Extract the (x, y) coordinate from the center of the cell holding the provided text.  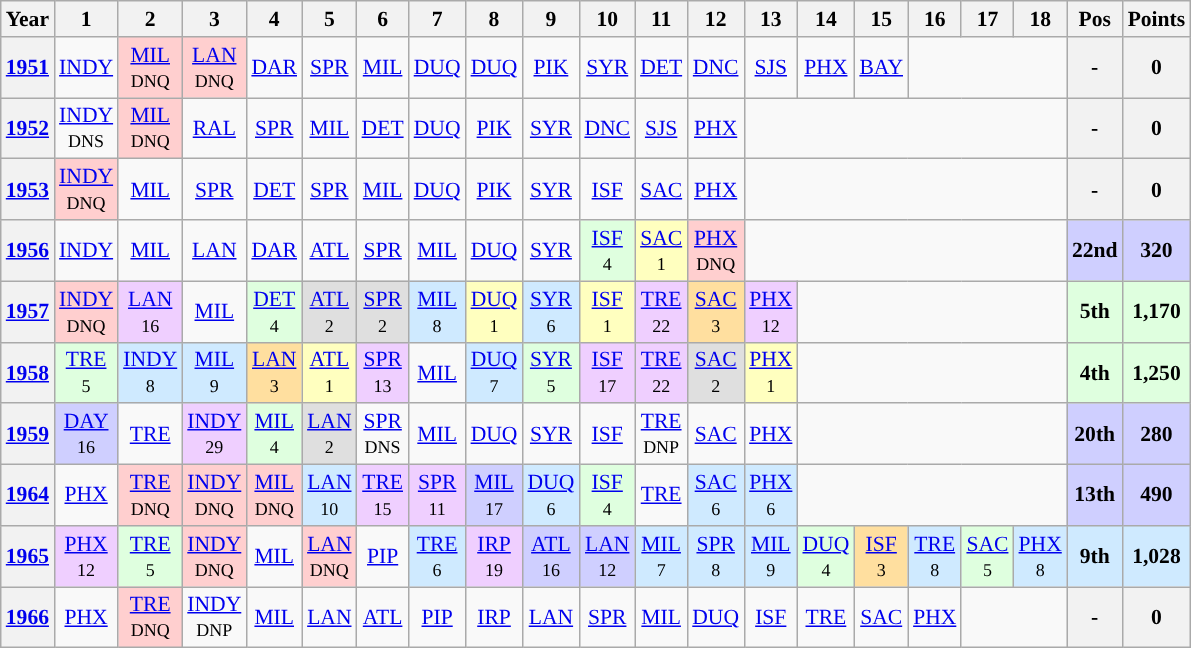
7 (438, 19)
1951 (28, 68)
SPR8 (716, 556)
490 (1157, 496)
5th (1095, 312)
TRE6 (438, 556)
SPR11 (438, 496)
LAN12 (607, 556)
1959 (28, 434)
DET4 (274, 312)
MIL17 (494, 496)
Points (1157, 19)
ATL2 (329, 312)
LAN10 (329, 496)
INDYDNS (86, 128)
SAC1 (661, 250)
13th (1095, 496)
SAC6 (716, 496)
INDY29 (214, 434)
PHX6 (770, 496)
11 (661, 19)
10 (607, 19)
12 (716, 19)
16 (934, 19)
4th (1095, 372)
TRE8 (934, 556)
2 (150, 19)
320 (1157, 250)
20th (1095, 434)
MIL8 (438, 312)
ATL1 (329, 372)
DUQ4 (826, 556)
3 (214, 19)
ISF17 (607, 372)
DUQ7 (494, 372)
SPRDNS (383, 434)
18 (1040, 19)
1966 (28, 618)
SYR6 (550, 312)
DAY16 (86, 434)
PHX8 (1040, 556)
SAC2 (716, 372)
Pos (1095, 19)
280 (1157, 434)
BAY (881, 68)
1,028 (1157, 556)
1958 (28, 372)
8 (494, 19)
17 (987, 19)
1956 (28, 250)
DUQ1 (494, 312)
ISF1 (607, 312)
SAC5 (987, 556)
1953 (28, 190)
MIL7 (661, 556)
LAN16 (150, 312)
1952 (28, 128)
1957 (28, 312)
LAN3 (274, 372)
TREDNP (661, 434)
PHXDNQ (716, 250)
1964 (28, 496)
SPR13 (383, 372)
1965 (28, 556)
LAN2 (329, 434)
5 (329, 19)
MIL4 (274, 434)
RAL (214, 128)
SYR5 (550, 372)
4 (274, 19)
DUQ6 (550, 496)
INDY8 (150, 372)
Year (28, 19)
1,170 (1157, 312)
14 (826, 19)
PHX1 (770, 372)
15 (881, 19)
13 (770, 19)
22nd (1095, 250)
IRP19 (494, 556)
1 (86, 19)
IRP (494, 618)
TRE15 (383, 496)
9 (550, 19)
6 (383, 19)
ATL16 (550, 556)
INDYDNP (214, 618)
SAC3 (716, 312)
1,250 (1157, 372)
SPR2 (383, 312)
9th (1095, 556)
ISF3 (881, 556)
